Determine the [x, y] coordinate at the center of the cell enclosing the given text.  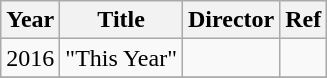
"This Year" [122, 58]
Title [122, 20]
Ref [304, 20]
Director [230, 20]
Year [30, 20]
2016 [30, 58]
